Locate the cell with the specified text and output its (X, Y) center coordinate. 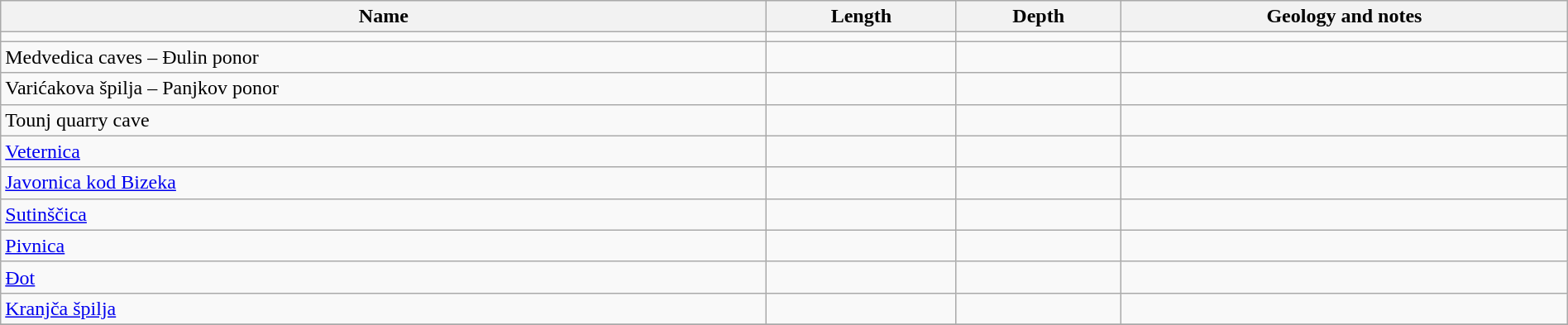
Pivnica (384, 246)
Geology and notes (1345, 17)
Medvedica caves – Đulin ponor (384, 57)
Varićakova špilja – Panjkov ponor (384, 88)
Đot (384, 277)
Kranjča špilja (384, 308)
Javornica kod Bizeka (384, 183)
Veternica (384, 151)
Tounj quarry cave (384, 120)
Name (384, 17)
Depth (1039, 17)
Sutinščica (384, 214)
Length (862, 17)
